Scan for the cell matching the given text and deliver its [x, y] coordinate at center. 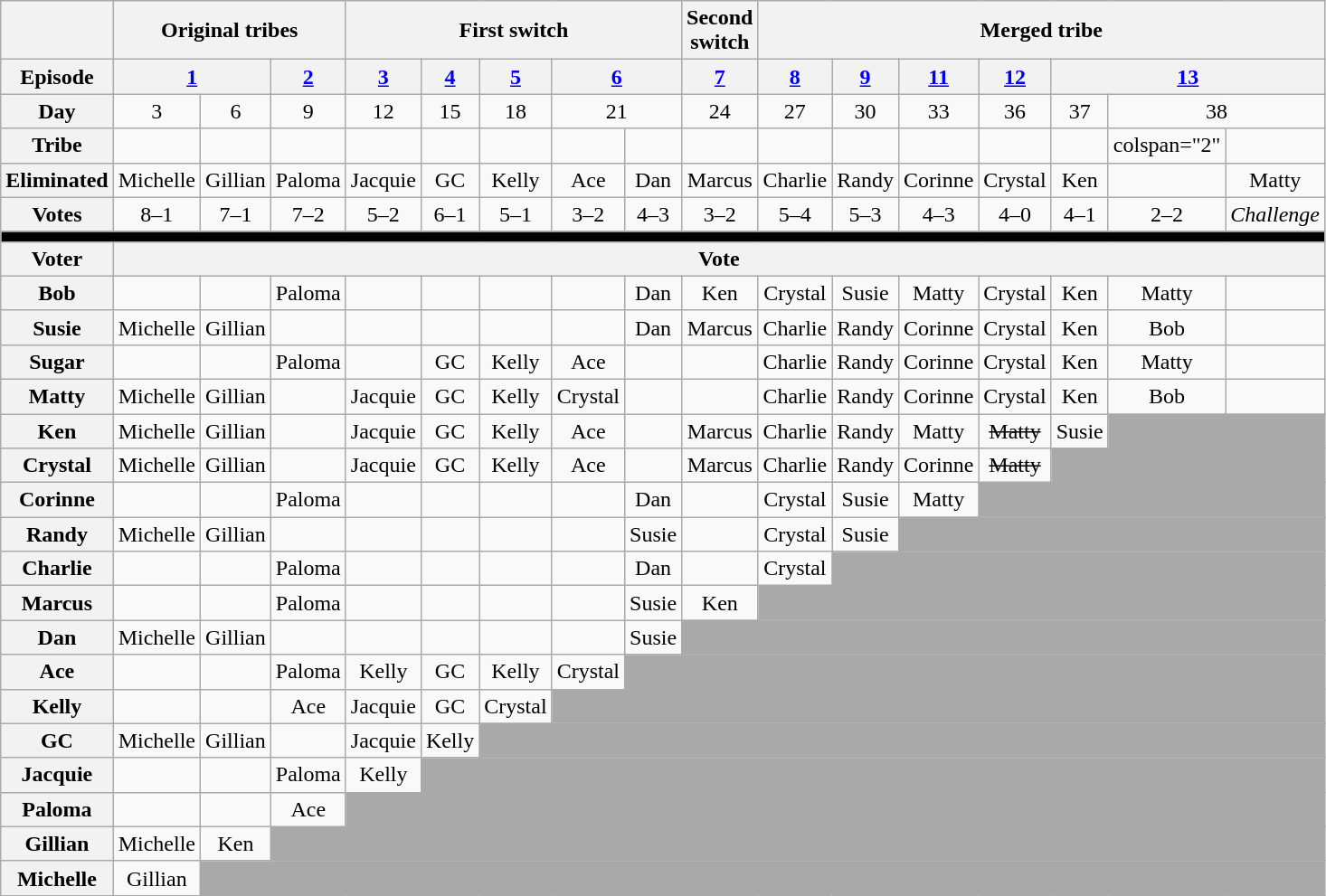
7–2 [308, 214]
15 [450, 111]
5–4 [795, 214]
Secondswitch [720, 31]
4–0 [1015, 214]
Day [57, 111]
24 [720, 111]
37 [1080, 111]
Original tribes [230, 31]
13 [1188, 77]
18 [516, 111]
8–1 [156, 214]
6–1 [450, 214]
Episode [57, 77]
21 [617, 111]
4–1 [1080, 214]
4 [450, 77]
2–2 [1167, 214]
First switch [514, 31]
8 [795, 77]
7 [720, 77]
Sugar [57, 362]
2 [308, 77]
5–1 [516, 214]
33 [938, 111]
Votes [57, 214]
Voter [57, 259]
27 [795, 111]
1 [192, 77]
colspan="2" [1167, 146]
Vote [718, 259]
5–3 [866, 214]
7–1 [236, 214]
Challenge [1275, 214]
38 [1216, 111]
Eliminated [57, 180]
11 [938, 77]
Tribe [57, 146]
5–2 [384, 214]
30 [866, 111]
Merged tribe [1042, 31]
36 [1015, 111]
5 [516, 77]
